Scan for the cell matching the given text and deliver its [X, Y] coordinate at center. 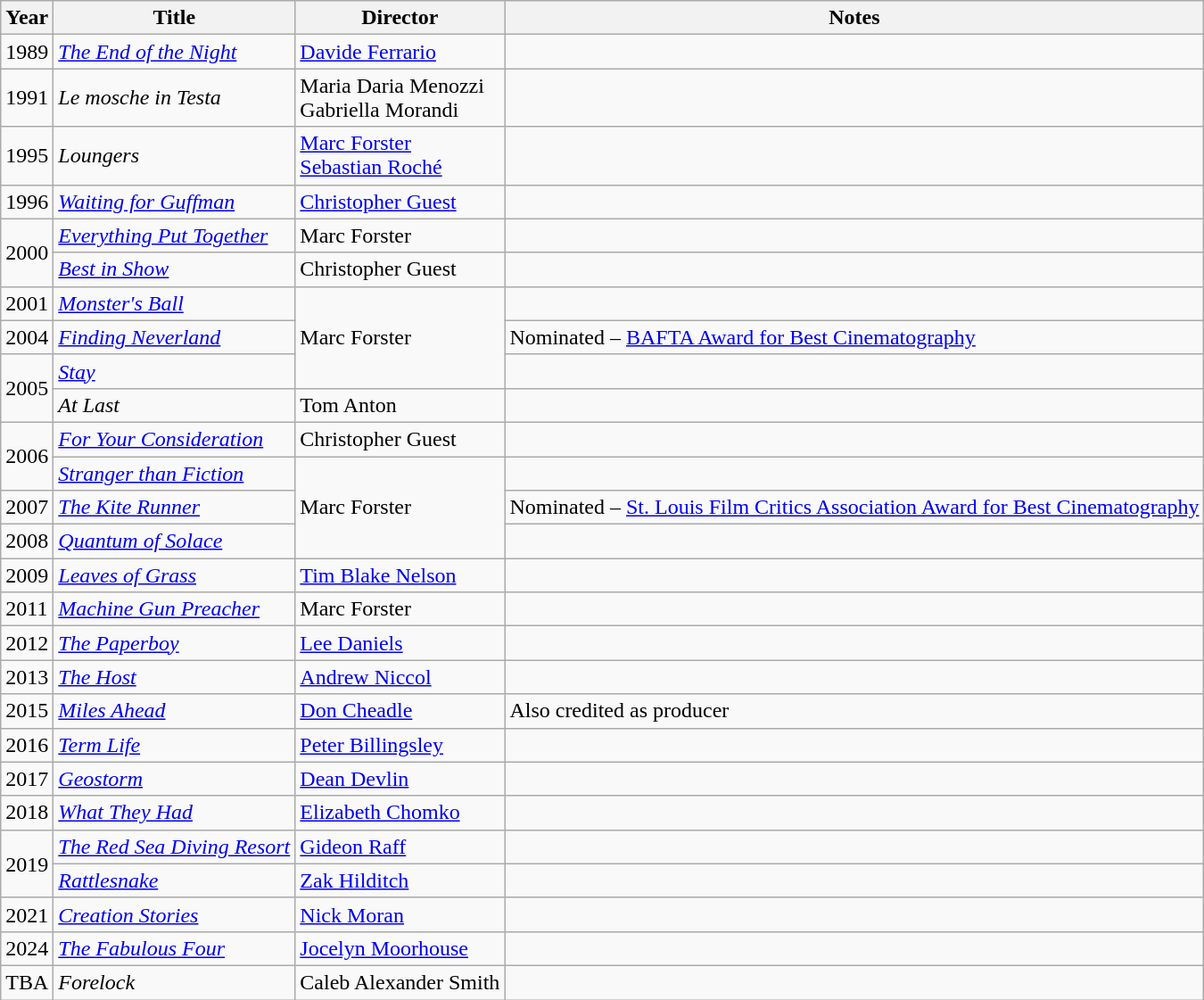
Notes [854, 18]
Tim Blake Nelson [400, 575]
Title [175, 18]
The Kite Runner [175, 508]
1989 [27, 52]
Geostorm [175, 779]
Year [27, 18]
Miles Ahead [175, 711]
2000 [27, 252]
2005 [27, 388]
2018 [27, 813]
Elizabeth Chomko [400, 813]
2015 [27, 711]
Jocelyn Moorhouse [400, 948]
Finding Neverland [175, 337]
2009 [27, 575]
Tom Anton [400, 405]
Director [400, 18]
Nominated – St. Louis Film Critics Association Award for Best Cinematography [854, 508]
Rattlesnake [175, 880]
Creation Stories [175, 914]
Caleb Alexander Smith [400, 982]
1995 [27, 155]
2001 [27, 303]
Davide Ferrario [400, 52]
1991 [27, 98]
2007 [27, 508]
The Paperboy [175, 643]
Nominated – BAFTA Award for Best Cinematography [854, 337]
Gideon Raff [400, 847]
2012 [27, 643]
TBA [27, 982]
Machine Gun Preacher [175, 609]
Forelock [175, 982]
Monster's Ball [175, 303]
The Fabulous Four [175, 948]
Dean Devlin [400, 779]
Waiting for Guffman [175, 202]
Stranger than Fiction [175, 474]
2021 [27, 914]
Marc ForsterSebastian Roché [400, 155]
Lee Daniels [400, 643]
Andrew Niccol [400, 677]
Everything Put Together [175, 236]
Also credited as producer [854, 711]
Maria Daria MenozziGabriella Morandi [400, 98]
Stay [175, 371]
Le mosche in Testa [175, 98]
1996 [27, 202]
2008 [27, 541]
2024 [27, 948]
2019 [27, 864]
2011 [27, 609]
What They Had [175, 813]
2016 [27, 745]
Leaves of Grass [175, 575]
For Your Consideration [175, 439]
Quantum of Solace [175, 541]
Loungers [175, 155]
Best in Show [175, 269]
The End of the Night [175, 52]
Don Cheadle [400, 711]
At Last [175, 405]
2006 [27, 456]
The Host [175, 677]
Nick Moran [400, 914]
2004 [27, 337]
Zak Hilditch [400, 880]
Peter Billingsley [400, 745]
The Red Sea Diving Resort [175, 847]
2017 [27, 779]
2013 [27, 677]
Term Life [175, 745]
